Scan for the cell matching the given text and deliver its (X, Y) coordinate at center. 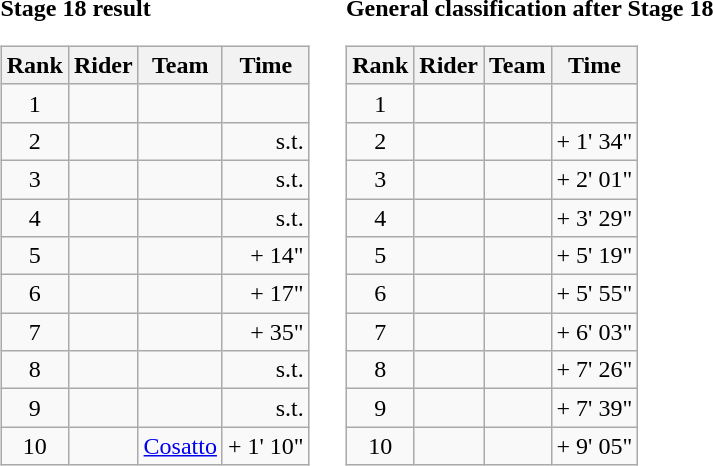
+ 35" (266, 332)
+ 2' 01" (594, 179)
+ 5' 55" (594, 294)
+ 17" (266, 294)
+ 1' 34" (594, 141)
+ 14" (266, 256)
Cosatto (180, 446)
+ 6' 03" (594, 332)
+ 5' 19" (594, 256)
+ 9' 05" (594, 446)
+ 7' 39" (594, 408)
+ 7' 26" (594, 370)
+ 1' 10" (266, 446)
+ 3' 29" (594, 217)
